Output the [x, y] coordinate of the center of the cell containing the given text.  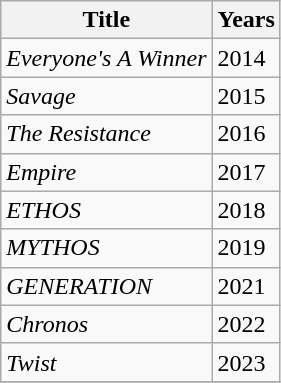
Twist [106, 362]
Years [246, 20]
2019 [246, 248]
ETHOS [106, 210]
2023 [246, 362]
2022 [246, 324]
2016 [246, 134]
Chronos [106, 324]
Savage [106, 96]
GENERATION [106, 286]
2018 [246, 210]
Everyone's A Winner [106, 58]
The Resistance [106, 134]
MYTHOS [106, 248]
2015 [246, 96]
Title [106, 20]
2014 [246, 58]
2017 [246, 172]
2021 [246, 286]
Empire [106, 172]
